Find where the given text appears and provide that cell's center as [X, Y] coordinate. 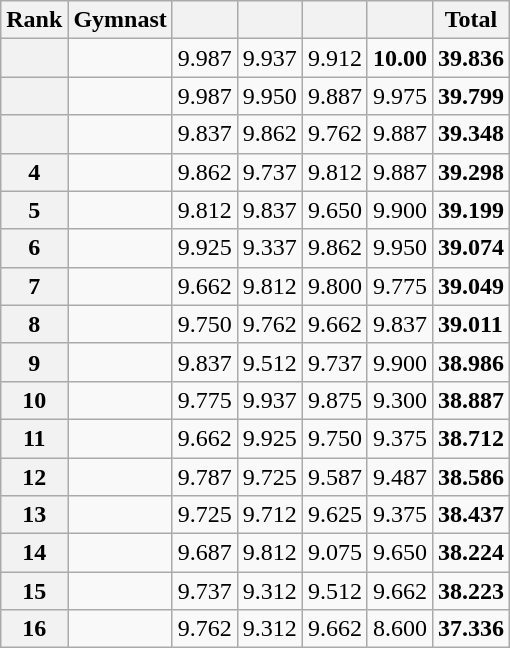
38.437 [472, 515]
39.298 [472, 172]
9.712 [270, 515]
38.887 [472, 400]
39.836 [472, 58]
9.587 [334, 477]
39.348 [472, 134]
39.049 [472, 286]
7 [34, 286]
38.223 [472, 591]
39.074 [472, 248]
38.986 [472, 362]
9.487 [400, 477]
10 [34, 400]
39.011 [472, 324]
9.787 [204, 477]
9.687 [204, 553]
Gymnast [120, 20]
16 [34, 629]
39.799 [472, 96]
9.075 [334, 553]
10.00 [400, 58]
8 [34, 324]
4 [34, 172]
11 [34, 438]
9.300 [400, 400]
5 [34, 210]
9 [34, 362]
9.337 [270, 248]
15 [34, 591]
6 [34, 248]
Total [472, 20]
9.625 [334, 515]
38.586 [472, 477]
8.600 [400, 629]
39.199 [472, 210]
12 [34, 477]
9.875 [334, 400]
38.712 [472, 438]
9.975 [400, 96]
14 [34, 553]
Rank [34, 20]
38.224 [472, 553]
9.912 [334, 58]
13 [34, 515]
37.336 [472, 629]
9.800 [334, 286]
